For the text-containing cell, return its midpoint in [x, y] coordinate format. 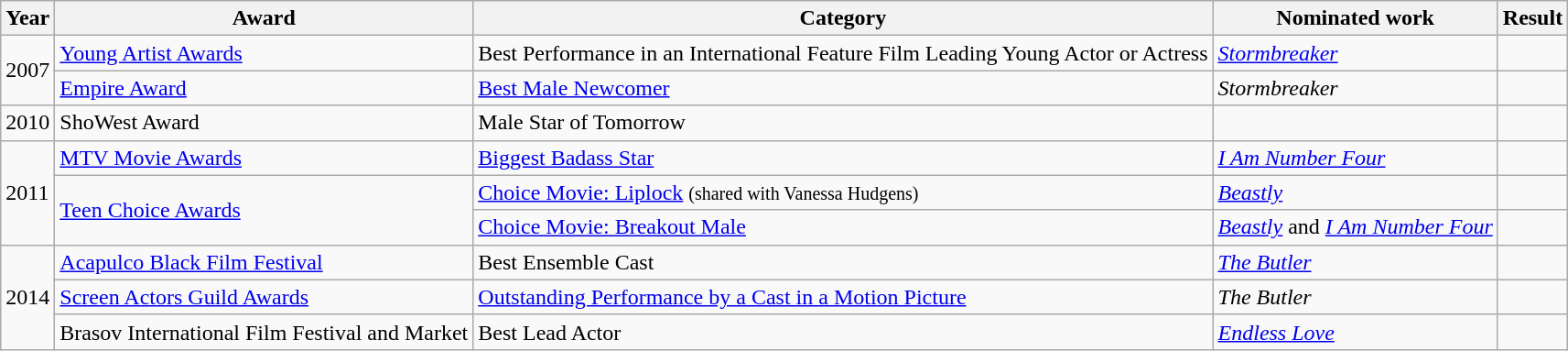
MTV Movie Awards [264, 158]
Best Ensemble Cast [843, 262]
I Am Number Four [1355, 158]
Biggest Badass Star [843, 158]
Beastly and I Am Number Four [1355, 227]
Young Artist Awards [264, 53]
ShoWest Award [264, 123]
Empire Award [264, 88]
Result [1532, 18]
Choice Movie: Liplock (shared with Vanessa Hudgens) [843, 192]
2011 [27, 192]
Male Star of Tomorrow [843, 123]
2014 [27, 297]
Endless Love [1355, 332]
2007 [27, 71]
Year [27, 18]
Outstanding Performance by a Cast in a Motion Picture [843, 297]
Teen Choice Awards [264, 210]
Choice Movie: Breakout Male [843, 227]
Category [843, 18]
Nominated work [1355, 18]
Award [264, 18]
Best Performance in an International Feature Film Leading Young Actor or Actress [843, 53]
Brasov International Film Festival and Market [264, 332]
Acapulco Black Film Festival [264, 262]
Screen Actors Guild Awards [264, 297]
Best Lead Actor [843, 332]
Beastly [1355, 192]
Best Male Newcomer [843, 88]
2010 [27, 123]
